For the text-containing cell, return its midpoint in [x, y] coordinate format. 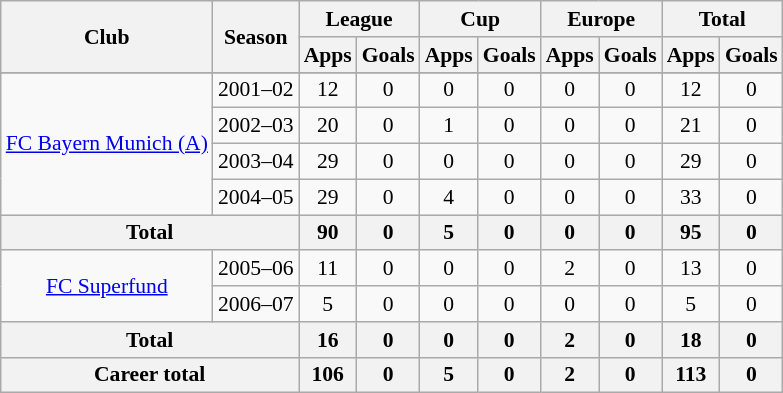
4 [449, 197]
2003–04 [256, 162]
Cup [480, 19]
2005–06 [256, 269]
16 [328, 340]
2006–07 [256, 304]
2004–05 [256, 197]
Season [256, 36]
20 [328, 126]
90 [328, 233]
FC Superfund [107, 286]
113 [691, 375]
Club [107, 36]
1 [449, 126]
2002–03 [256, 126]
21 [691, 126]
18 [691, 340]
2001–02 [256, 90]
11 [328, 269]
Career total [150, 375]
FC Bayern Munich (A) [107, 143]
95 [691, 233]
13 [691, 269]
106 [328, 375]
League [360, 19]
Europe [602, 19]
33 [691, 197]
